Find where the given text appears and provide that cell's center as [X, Y] coordinate. 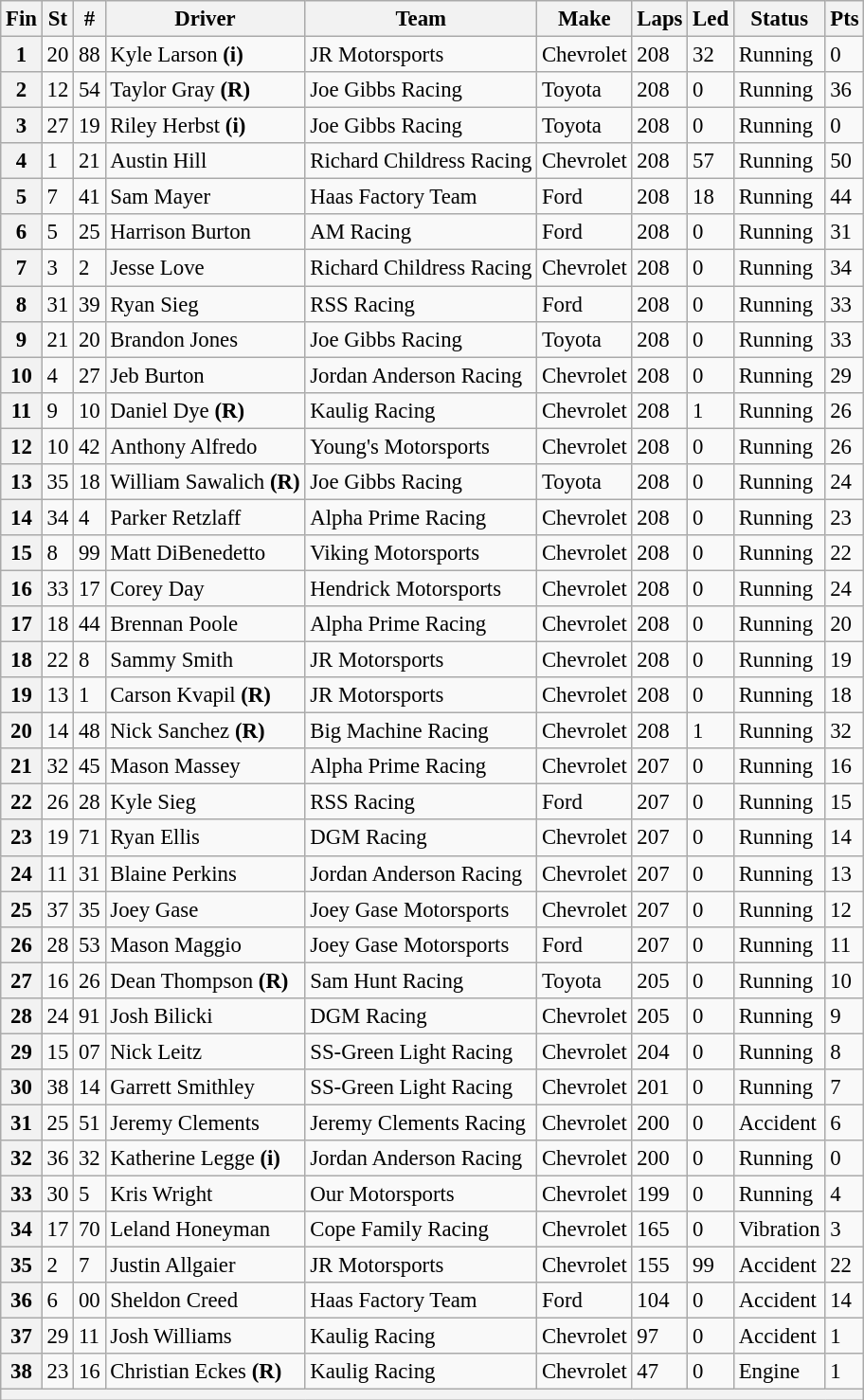
Team [421, 19]
William Sawalich (R) [205, 482]
Kyle Sieg [205, 802]
Blaine Perkins [205, 873]
Mason Massey [205, 766]
Ryan Sieg [205, 304]
165 [659, 1229]
00 [89, 1301]
Vibration [779, 1229]
Cope Family Racing [421, 1229]
Taylor Gray (R) [205, 90]
Sam Hunt Racing [421, 980]
Sam Mayer [205, 197]
47 [659, 1373]
07 [89, 1051]
Brennan Poole [205, 624]
Kyle Larson (i) [205, 55]
Pts [845, 19]
AM Racing [421, 232]
Josh Bilicki [205, 1016]
Corey Day [205, 588]
Led [711, 19]
204 [659, 1051]
Dean Thompson (R) [205, 980]
53 [89, 944]
Leland Honeyman [205, 1229]
50 [845, 161]
Jesse Love [205, 268]
Christian Eckes (R) [205, 1373]
Young's Motorsports [421, 446]
Jeremy Clements Racing [421, 1122]
41 [89, 197]
Matt DiBenedetto [205, 553]
155 [659, 1265]
88 [89, 55]
Our Motorsports [421, 1194]
Josh Williams [205, 1337]
Harrison Burton [205, 232]
Garrett Smithley [205, 1087]
Driver [205, 19]
Mason Maggio [205, 944]
39 [89, 304]
# [89, 19]
Carson Kvapil (R) [205, 695]
Fin [22, 19]
Laps [659, 19]
Katherine Legge (i) [205, 1158]
Make [585, 19]
71 [89, 838]
Parker Retzlaff [205, 517]
Anthony Alfredo [205, 446]
Big Machine Racing [421, 731]
Sammy Smith [205, 660]
Daniel Dye (R) [205, 410]
42 [89, 446]
Justin Allgaier [205, 1265]
70 [89, 1229]
Ryan Ellis [205, 838]
Riley Herbst (i) [205, 126]
57 [711, 161]
91 [89, 1016]
104 [659, 1301]
Hendrick Motorsports [421, 588]
97 [659, 1337]
Nick Sanchez (R) [205, 731]
Engine [779, 1373]
51 [89, 1122]
St [57, 19]
Kris Wright [205, 1194]
199 [659, 1194]
48 [89, 731]
Joey Gase [205, 909]
54 [89, 90]
201 [659, 1087]
Jeremy Clements [205, 1122]
45 [89, 766]
Status [779, 19]
Brandon Jones [205, 339]
Nick Leitz [205, 1051]
Sheldon Creed [205, 1301]
Austin Hill [205, 161]
Jeb Burton [205, 375]
Viking Motorsports [421, 553]
